Scan for the cell matching the given text and deliver its [X, Y] coordinate at center. 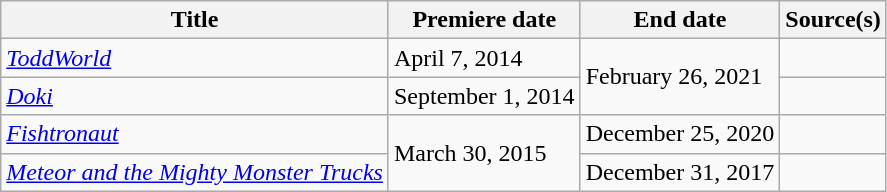
Meteor and the Mighty Monster Trucks [195, 172]
September 1, 2014 [484, 96]
Source(s) [834, 20]
February 26, 2021 [680, 77]
Doki [195, 96]
December 25, 2020 [680, 134]
December 31, 2017 [680, 172]
Title [195, 20]
End date [680, 20]
Fishtronaut [195, 134]
Premiere date [484, 20]
ToddWorld [195, 58]
March 30, 2015 [484, 153]
April 7, 2014 [484, 58]
